Extract the [X, Y] coordinate from the center of the cell holding the provided text.  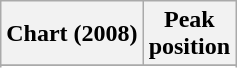
Peakposition [189, 34]
Chart (2008) [72, 34]
